Return (x, y) of the center of cell containing provided text 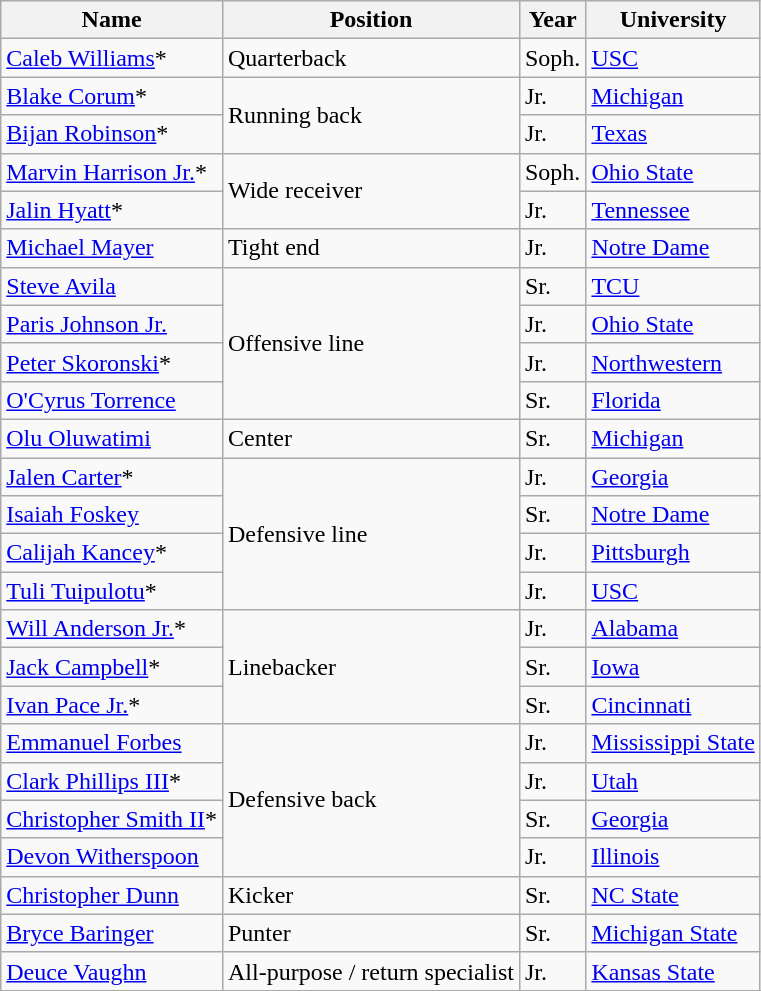
Jack Campbell* (112, 667)
Utah (673, 781)
Calijah Kancey* (112, 553)
Texas (673, 134)
Running back (370, 115)
O'Cyrus Torrence (112, 400)
Position (370, 20)
Devon Witherspoon (112, 857)
Tennessee (673, 210)
Bryce Baringer (112, 933)
Tuli Tuipulotu* (112, 591)
Alabama (673, 629)
Defensive line (370, 534)
Michael Mayer (112, 248)
Bijan Robinson* (112, 134)
Tight end (370, 248)
Center (370, 438)
Florida (673, 400)
Will Anderson Jr.* (112, 629)
University (673, 20)
Christopher Smith II* (112, 819)
Offensive line (370, 343)
Iowa (673, 667)
Peter Skoronski* (112, 362)
NC State (673, 895)
Marvin Harrison Jr.* (112, 172)
Paris Johnson Jr. (112, 324)
Kansas State (673, 971)
Mississippi State (673, 743)
Caleb Williams* (112, 58)
Northwestern (673, 362)
Deuce Vaughn (112, 971)
Name (112, 20)
Clark Phillips III* (112, 781)
Year (552, 20)
Ivan Pace Jr.* (112, 705)
Punter (370, 933)
Cincinnati (673, 705)
Steve Avila (112, 286)
Linebacker (370, 667)
Wide receiver (370, 191)
All-purpose / return specialist (370, 971)
Olu Oluwatimi (112, 438)
TCU (673, 286)
Pittsburgh (673, 553)
Christopher Dunn (112, 895)
Emmanuel Forbes (112, 743)
Isaiah Foskey (112, 515)
Kicker (370, 895)
Jalen Carter* (112, 477)
Jalin Hyatt* (112, 210)
Blake Corum* (112, 96)
Quarterback (370, 58)
Defensive back (370, 800)
Michigan State (673, 933)
Illinois (673, 857)
